Extract the [X, Y] coordinate from the center of the cell holding the provided text.  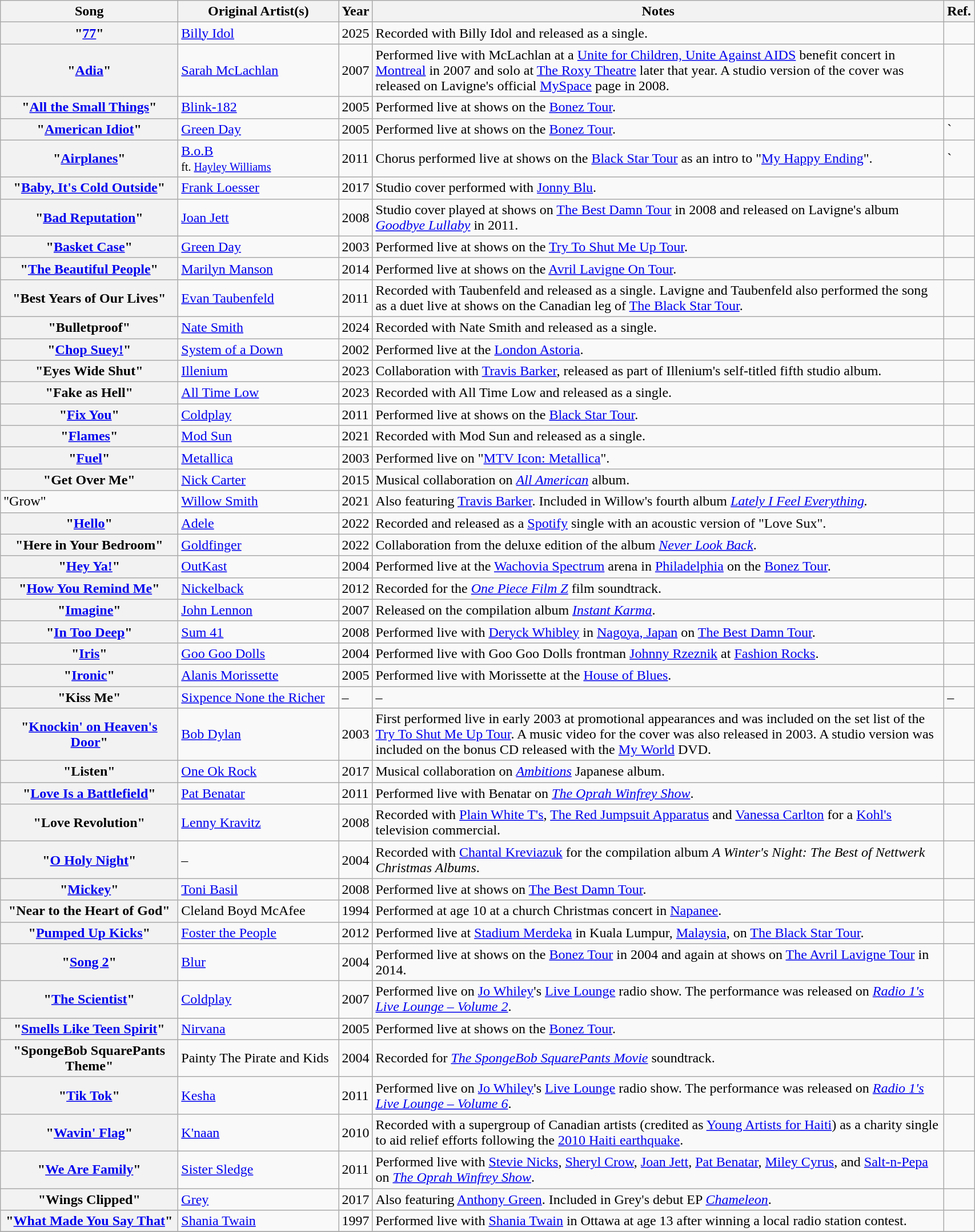
Evan Taubenfeld [258, 298]
Performed live with Morissette at the House of Blues. [658, 675]
Recorded with Chantal Kreviazuk for the compilation album A Winter's Night: The Best of Nettwerk Christmas Albums. [658, 860]
Chorus performed live at shows on the Black Star Tour as an intro to "My Happy Ending". [658, 159]
All Time Low [258, 393]
"Bad Reputation" [89, 217]
"Pumped Up Kicks" [89, 933]
Performed live at shows on The Best Damn Tour. [658, 889]
"What Made You Say That" [89, 1221]
Bob Dylan [258, 735]
Sarah McLachlan [258, 70]
Cleland Boyd McAfee [258, 911]
Recorded and released as a Spotify single with an acoustic version of "Love Sux". [658, 523]
"Hey Ya!" [89, 567]
"We Are Family" [89, 1170]
Performed live at the Wachovia Spectrum arena in Philadelphia on the Bonez Tour. [658, 567]
Performed live on Jo Whiley's Live Lounge radio show. The performance was released on Radio 1's Live Lounge – Volume 6. [658, 1095]
Performed live at shows on the Bonez Tour in 2004 and again at shows on The Avril Lavigne Tour in 2014. [658, 962]
"Wavin' Flag" [89, 1132]
"In Too Deep" [89, 632]
"The Scientist" [89, 1000]
K'naan [258, 1132]
System of a Down [258, 349]
Performed live with Shania Twain in Ottawa at age 13 after winning a local radio station contest. [658, 1221]
"Eyes Wide Shut" [89, 371]
Adele [258, 523]
Musical collaboration on All American album. [658, 480]
Goo Goo Dolls [258, 653]
Mod Sun [258, 436]
2002 [355, 349]
2025 [355, 33]
2024 [355, 327]
"Knockin' on Heaven's Door" [89, 735]
Pat Benatar [258, 793]
"O Holy Night" [89, 860]
Performed live at Stadium Merdeka in Kuala Lumpur, Malaysia, on The Black Star Tour. [658, 933]
Blink-182 [258, 107]
Recorded with Mod Sun and released as a single. [658, 436]
"Iris" [89, 653]
"Wings Clipped" [89, 1199]
Notes [658, 11]
Collaboration from the deluxe edition of the album Never Look Back. [658, 545]
One Ok Rock [258, 772]
Collaboration with Travis Barker, released as part of Illenium's self-titled fifth studio album. [658, 371]
"American Idiot" [89, 129]
OutKast [258, 567]
Sum 41 [258, 632]
Frank Loesser [258, 188]
"Love Revolution" [89, 822]
Blur [258, 962]
Performed live on Jo Whiley's Live Lounge radio show. The performance was released on Radio 1's Live Lounge – Volume 2. [658, 1000]
Illenium [258, 371]
Nick Carter [258, 480]
1997 [355, 1221]
Nickelback [258, 588]
"Get Over Me" [89, 480]
"Fix You" [89, 415]
Released on the compilation album Instant Karma. [658, 610]
"77" [89, 33]
Studio cover played at shows on The Best Damn Tour in 2008 and released on Lavigne's album Goodbye Lullaby in 2011. [658, 217]
"Song 2" [89, 962]
B.o.Bft. Hayley Williams [258, 159]
"Imagine" [89, 610]
Toni Basil [258, 889]
"Love Is a Battlefield" [89, 793]
Goldfinger [258, 545]
"Near to the Heart of God" [89, 911]
Recorded with Nate Smith and released as a single. [658, 327]
Musical collaboration on Ambitions Japanese album. [658, 772]
"Here in Your Bedroom" [89, 545]
"Chop Suey!" [89, 349]
"Grow" [89, 501]
Performed at age 10 at a church Christmas concert in Napanee. [658, 911]
Recorded for the One Piece Film Z film soundtrack. [658, 588]
"Ironic" [89, 675]
Performed live at shows on the Avril Lavigne On Tour. [658, 268]
Recorded with All Time Low and released as a single. [658, 393]
"Basket Case" [89, 247]
John Lennon [258, 610]
"All the Small Things" [89, 107]
Billy Idol [258, 33]
Lenny Kravitz [258, 822]
Sister Sledge [258, 1170]
2010 [355, 1132]
"SpongeBob SquarePants Theme" [89, 1058]
Performed live at shows on the Try To Shut Me Up Tour. [658, 247]
Metallica [258, 458]
"Baby, It's Cold Outside" [89, 188]
Recorded with Billy Idol and released as a single. [658, 33]
"Fuel" [89, 458]
Performed live with Deryck Whibley in Nagoya, Japan on The Best Damn Tour. [658, 632]
Joan Jett [258, 217]
"Mickey" [89, 889]
Original Artist(s) [258, 11]
"Smells Like Teen Spirit" [89, 1029]
"Fake as Hell" [89, 393]
2014 [355, 268]
"Airplanes" [89, 159]
Performed live at shows on the Black Star Tour. [658, 415]
Foster the People [258, 933]
Painty The Pirate and Kids [258, 1058]
"Adia" [89, 70]
"Kiss Me" [89, 697]
Kesha [258, 1095]
Performed live with Goo Goo Dolls frontman Johnny Rzeznik at Fashion Rocks. [658, 653]
Shania Twain [258, 1221]
Also featuring Travis Barker. Included in Willow's fourth album Lately I Feel Everything. [658, 501]
"Hello" [89, 523]
"How You Remind Me" [89, 588]
"Bulletproof" [89, 327]
Ref. [960, 11]
Performed live with Benatar on The Oprah Winfrey Show. [658, 793]
Alanis Morissette [258, 675]
Willow Smith [258, 501]
"The Beautiful People" [89, 268]
Recorded for The SpongeBob SquarePants Movie soundtrack. [658, 1058]
Performed live at the London Astoria. [658, 349]
"Listen" [89, 772]
Nirvana [258, 1029]
Song [89, 11]
1994 [355, 911]
Grey [258, 1199]
Marilyn Manson [258, 268]
"Flames" [89, 436]
"Tik Tok" [89, 1095]
Nate Smith [258, 327]
Recorded with Plain White T's, The Red Jumpsuit Apparatus and Vanessa Carlton for a Kohl's television commercial. [658, 822]
Studio cover performed with Jonny Blu. [658, 188]
Performed live on "MTV Icon: Metallica". [658, 458]
"Best Years of Our Lives" [89, 298]
Sixpence None the Richer [258, 697]
Performed live with Stevie Nicks, Sheryl Crow, Joan Jett, Pat Benatar, Miley Cyrus, and Salt-n-Pepa on The Oprah Winfrey Show. [658, 1170]
Also featuring Anthony Green. Included in Grey's debut EP Chameleon. [658, 1199]
Year [355, 11]
2015 [355, 480]
